Identify which cell holds the provided text, then report its (X, Y) central coordinate. 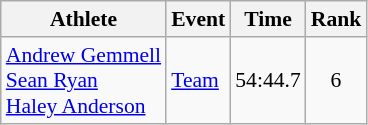
Event (198, 19)
Time (268, 19)
Andrew GemmellSean RyanHaley Anderson (84, 80)
Team (198, 80)
54:44.7 (268, 80)
6 (336, 80)
Rank (336, 19)
Athlete (84, 19)
